Identify which cell holds the provided text, then report its [x, y] central coordinate. 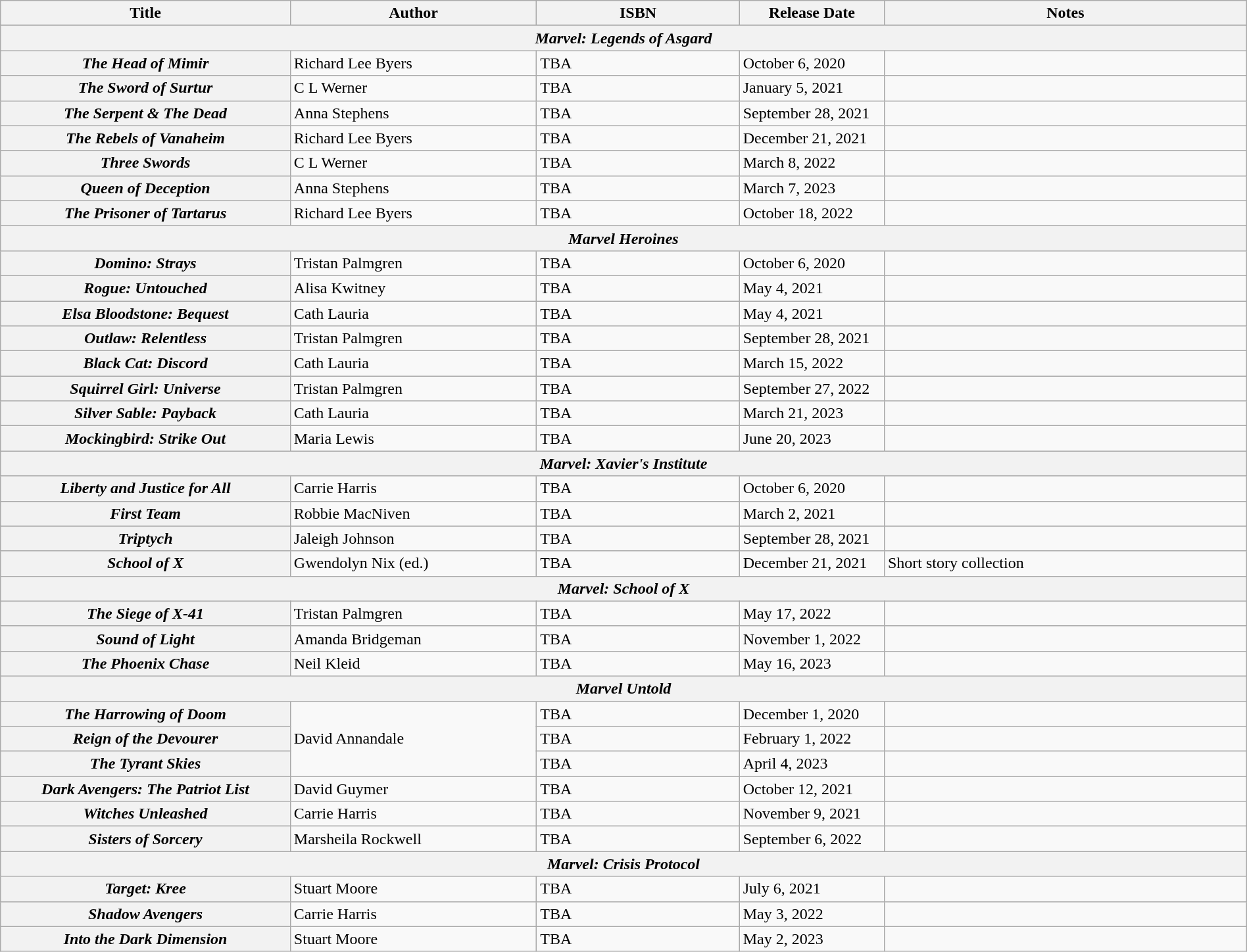
Amanda Bridgeman [413, 638]
Shadow Avengers [146, 914]
Rogue: Untouched [146, 288]
Marvel: Xavier's Institute [623, 464]
Short story collection [1065, 563]
March 7, 2023 [812, 188]
The Phoenix Chase [146, 663]
Marsheila Rockwell [413, 839]
David Annandale [413, 738]
Marvel Heroines [623, 238]
Alisa Kwitney [413, 288]
September 6, 2022 [812, 839]
Author [413, 13]
November 9, 2021 [812, 814]
May 17, 2022 [812, 613]
March 8, 2022 [812, 163]
April 4, 2023 [812, 764]
The Tyrant Skies [146, 764]
May 16, 2023 [812, 663]
The Siege of X-41 [146, 613]
May 2, 2023 [812, 939]
Outlaw: Relentless [146, 339]
Marvel: Legends of Asgard [623, 38]
Elsa Bloodstone: Bequest [146, 314]
November 1, 2022 [812, 638]
January 5, 2021 [812, 88]
The Head of Mimir [146, 63]
Witches Unleashed [146, 814]
July 6, 2021 [812, 889]
Marvel: School of X [623, 588]
Dark Avengers: The Patriot List [146, 789]
Squirrel Girl: Universe [146, 389]
Silver Sable: Payback [146, 414]
September 27, 2022 [812, 389]
The Serpent & The Dead [146, 113]
The Rebels of Vanaheim [146, 138]
The Harrowing of Doom [146, 713]
Target: Kree [146, 889]
Jaleigh Johnson [413, 538]
March 2, 2021 [812, 513]
Queen of Deception [146, 188]
Title [146, 13]
Triptych [146, 538]
School of X [146, 563]
February 1, 2022 [812, 739]
Reign of the Devourer [146, 739]
Marvel: Crisis Protocol [623, 864]
March 21, 2023 [812, 414]
Sisters of Sorcery [146, 839]
The Sword of Surtur [146, 88]
Three Swords [146, 163]
Neil Kleid [413, 663]
Mockingbird: Strike Out [146, 439]
Black Cat: Discord [146, 364]
David Guymer [413, 789]
Sound of Light [146, 638]
March 15, 2022 [812, 364]
First Team [146, 513]
Notes [1065, 13]
Maria Lewis [413, 439]
The Prisoner of Tartarus [146, 213]
Release Date [812, 13]
December 1, 2020 [812, 713]
Domino: Strays [146, 263]
Into the Dark Dimension [146, 939]
Gwendolyn Nix (ed.) [413, 563]
October 18, 2022 [812, 213]
ISBN [638, 13]
Liberty and Justice for All [146, 488]
June 20, 2023 [812, 439]
Robbie MacNiven [413, 513]
October 12, 2021 [812, 789]
Marvel Untold [623, 688]
May 3, 2022 [812, 914]
